Output the (x, y) coordinate of the center of the cell containing the given text.  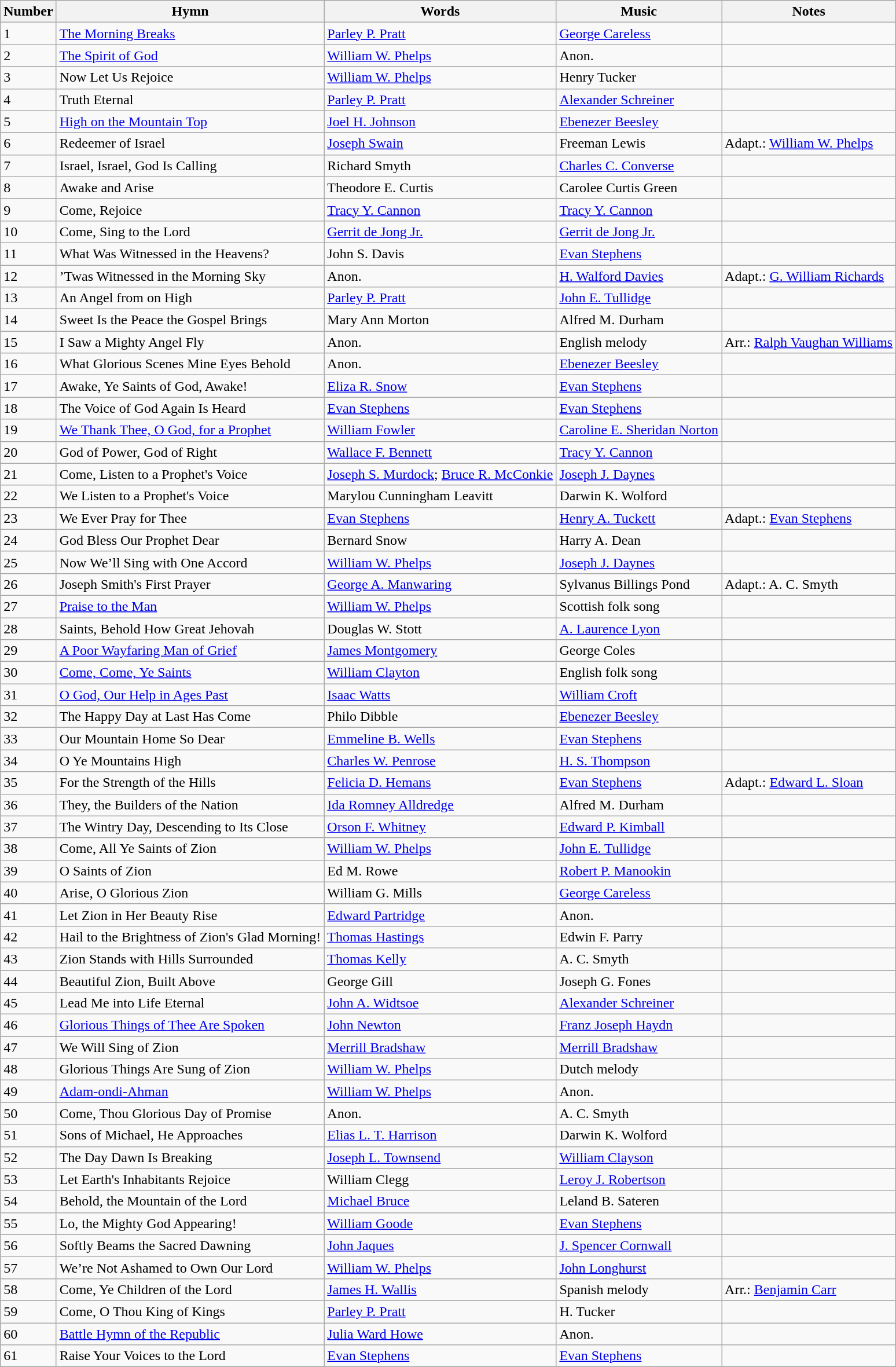
30 (28, 673)
Adapt.: G. William Richards (809, 276)
Come, Listen to a Prophet's Voice (190, 474)
20 (28, 452)
Glorious Things of Thee Are Spoken (190, 1025)
27 (28, 606)
The Happy Day at Last Has Come (190, 717)
The Spirit of God (190, 56)
4 (28, 100)
23 (28, 518)
45 (28, 1003)
Leland B. Sateren (639, 1201)
24 (28, 540)
I Saw a Mighty Angel Fly (190, 342)
Orson F. Whitney (440, 827)
George Coles (639, 651)
A Poor Wayfaring Man of Grief (190, 651)
John Longhurst (639, 1267)
Charles W. Penrose (440, 761)
16 (28, 364)
37 (28, 827)
33 (28, 739)
The Voice of God Again Is Heard (190, 408)
9 (28, 210)
What Glorious Scenes Mine Eyes Behold (190, 364)
William Clayson (639, 1157)
Joseph G. Fones (639, 981)
38 (28, 849)
Glorious Things Are Sung of Zion (190, 1069)
36 (28, 805)
Hymn (190, 12)
George Gill (440, 981)
53 (28, 1179)
Freeman Lewis (639, 144)
56 (28, 1245)
17 (28, 386)
43 (28, 959)
Number (28, 12)
We Will Sing of Zion (190, 1047)
Dutch melody (639, 1069)
Awake and Arise (190, 188)
10 (28, 232)
60 (28, 1333)
Michael Bruce (440, 1201)
Sons of Michael, He Approaches (190, 1135)
William Clayton (440, 673)
Franz Joseph Haydn (639, 1025)
H. S. Thompson (639, 761)
God Bless Our Prophet Dear (190, 540)
Lead Me into Life Eternal (190, 1003)
Praise to the Man (190, 606)
Come, All Ye Saints of Zion (190, 849)
Joel H. Johnson (440, 122)
Thomas Kelly (440, 959)
44 (28, 981)
Raise Your Voices to the Lord (190, 1356)
Wallace F. Bennett (440, 452)
11 (28, 254)
58 (28, 1289)
William Goode (440, 1223)
J. Spencer Cornwall (639, 1245)
Edward P. Kimball (639, 827)
Ida Romney Alldredge (440, 805)
Beautiful Zion, Built Above (190, 981)
Words (440, 12)
We Ever Pray for Thee (190, 518)
H. Walford Davies (639, 276)
29 (28, 651)
O God, Our Help in Ages Past (190, 695)
50 (28, 1113)
Arr.: Ralph Vaughan Williams (809, 342)
Come, Thou Glorious Day of Promise (190, 1113)
Our Mountain Home So Dear (190, 739)
22 (28, 496)
Let Zion in Her Beauty Rise (190, 915)
40 (28, 893)
54 (28, 1201)
Spanish melody (639, 1289)
William Clegg (440, 1179)
Now We’ll Sing with One Accord (190, 562)
James Montgomery (440, 651)
13 (28, 298)
Hail to the Brightness of Zion's Glad Morning! (190, 937)
Philo Dibble (440, 717)
Harry A. Dean (639, 540)
28 (28, 628)
Joseph L. Townsend (440, 1157)
O Ye Mountains High (190, 761)
Come, Sing to the Lord (190, 232)
Israel, Israel, God Is Calling (190, 166)
41 (28, 915)
7 (28, 166)
Carolee Curtis Green (639, 188)
14 (28, 320)
George A. Manwaring (440, 584)
Adam-ondi-Ahman (190, 1091)
59 (28, 1311)
25 (28, 562)
William Fowler (440, 430)
Adapt.: William W. Phelps (809, 144)
O Saints of Zion (190, 871)
We’re Not Ashamed to Own Our Lord (190, 1267)
8 (28, 188)
H. Tucker (639, 1311)
Bernard Snow (440, 540)
Felicia D. Hemans (440, 783)
They, the Builders of the Nation (190, 805)
James H. Wallis (440, 1289)
55 (28, 1223)
34 (28, 761)
Arr.: Benjamin Carr (809, 1289)
Sweet Is the Peace the Gospel Brings (190, 320)
Notes (809, 12)
Robert P. Manookin (639, 871)
57 (28, 1267)
English folk song (639, 673)
For the Strength of the Hills (190, 783)
Behold, the Mountain of the Lord (190, 1201)
Caroline E. Sheridan Norton (639, 430)
Elias L. T. Harrison (440, 1135)
Now Let Us Rejoice (190, 78)
31 (28, 695)
Redeemer of Israel (190, 144)
Come, O Thou King of Kings (190, 1311)
Thomas Hastings (440, 937)
42 (28, 937)
We Listen to a Prophet's Voice (190, 496)
Richard Smyth (440, 166)
46 (28, 1025)
5 (28, 122)
Adapt.: A. C. Smyth (809, 584)
God of Power, God of Right (190, 452)
52 (28, 1157)
Sylvanus Billings Pond (639, 584)
Zion Stands with Hills Surrounded (190, 959)
Joseph S. Murdock; Bruce R. McConkie (440, 474)
Let Earth's Inhabitants Rejoice (190, 1179)
Adapt.: Evan Stephens (809, 518)
High on the Mountain Top (190, 122)
Come, Ye Children of the Lord (190, 1289)
What Was Witnessed in the Heavens? (190, 254)
Edwin F. Parry (639, 937)
Truth Eternal (190, 100)
Scottish folk song (639, 606)
Awake, Ye Saints of God, Awake! (190, 386)
’Twas Witnessed in the Morning Sky (190, 276)
1 (28, 34)
49 (28, 1091)
John A. Widtsoe (440, 1003)
48 (28, 1069)
Come, Come, Ye Saints (190, 673)
Isaac Watts (440, 695)
3 (28, 78)
The Wintry Day, Descending to Its Close (190, 827)
39 (28, 871)
35 (28, 783)
Julia Ward Howe (440, 1333)
15 (28, 342)
Henry Tucker (639, 78)
Emmeline B. Wells (440, 739)
Come, Rejoice (190, 210)
21 (28, 474)
English melody (639, 342)
John S. Davis (440, 254)
2 (28, 56)
Music (639, 12)
6 (28, 144)
Arise, O Glorious Zion (190, 893)
Edward Partridge (440, 915)
Adapt.: Edward L. Sloan (809, 783)
Leroy J. Robertson (639, 1179)
We Thank Thee, O God, for a Prophet (190, 430)
12 (28, 276)
47 (28, 1047)
26 (28, 584)
Theodore E. Curtis (440, 188)
An Angel from on High (190, 298)
John Newton (440, 1025)
61 (28, 1356)
The Morning Breaks (190, 34)
32 (28, 717)
18 (28, 408)
Joseph Swain (440, 144)
Saints, Behold How Great Jehovah (190, 628)
Charles C. Converse (639, 166)
Mary Ann Morton (440, 320)
Marylou Cunningham Leavitt (440, 496)
Douglas W. Stott (440, 628)
Joseph Smith's First Prayer (190, 584)
The Day Dawn Is Breaking (190, 1157)
Henry A. Tuckett (639, 518)
Ed M. Rowe (440, 871)
Battle Hymn of the Republic (190, 1333)
51 (28, 1135)
19 (28, 430)
Eliza R. Snow (440, 386)
John Jaques (440, 1245)
Softly Beams the Sacred Dawning (190, 1245)
A. Laurence Lyon (639, 628)
William G. Mills (440, 893)
William Croft (639, 695)
Lo, the Mighty God Appearing! (190, 1223)
